Find where the given text appears and provide that cell's center as [X, Y] coordinate. 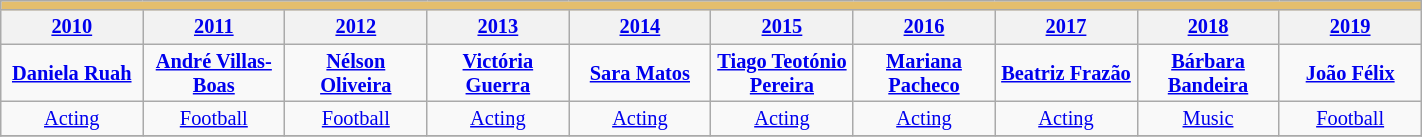
Mariana Pacheco [924, 73]
Music [1208, 118]
2019 [1350, 27]
André Villas-Boas [214, 73]
Nélson Oliveira [356, 73]
2011 [214, 27]
Daniela Ruah [72, 73]
Victória Guerra [498, 73]
2014 [640, 27]
2012 [356, 27]
2013 [498, 27]
Bárbara Bandeira [1208, 73]
2015 [782, 27]
2017 [1066, 27]
João Félix [1350, 73]
2010 [72, 27]
2016 [924, 27]
Beatriz Frazão [1066, 73]
Tiago Teotónio Pereira [782, 73]
2018 [1208, 27]
Sara Matos [640, 73]
